Determine the [X, Y] coordinate at the center of the cell enclosing the given text.  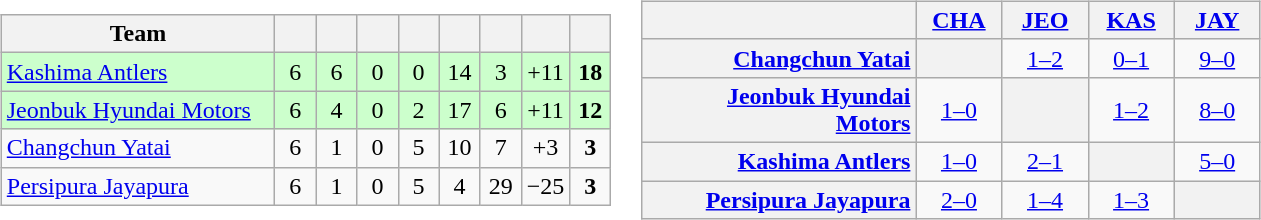
18 [590, 72]
Team [138, 34]
KAS [1131, 20]
0–1 [1131, 58]
29 [500, 186]
14 [460, 72]
5–0 [1217, 161]
12 [590, 110]
8–0 [1217, 110]
−25 [546, 186]
2 [418, 110]
JEO [1045, 20]
9–0 [1217, 58]
CHA [959, 20]
7 [500, 148]
JAY [1217, 20]
2–0 [959, 199]
10 [460, 148]
1–4 [1045, 199]
+3 [546, 148]
17 [460, 110]
1–3 [1131, 199]
2–1 [1045, 161]
